Scan for the cell matching the given text and deliver its [x, y] coordinate at center. 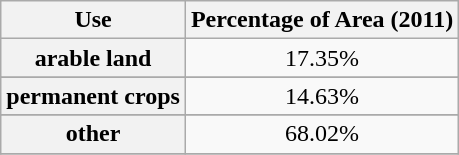
permanent crops [94, 96]
17.35% [322, 58]
Use [94, 20]
Percentage of Area (2011) [322, 20]
14.63% [322, 96]
68.02% [322, 134]
arable land [94, 58]
other [94, 134]
